Identify which cell holds the provided text, then report its (X, Y) central coordinate. 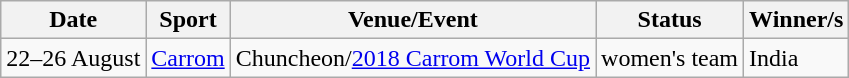
Carrom (188, 58)
Date (74, 20)
India (796, 58)
Sport (188, 20)
Venue/Event (412, 20)
Chuncheon/2018 Carrom World Cup (412, 58)
22–26 August (74, 58)
women's team (670, 58)
Status (670, 20)
Winner/s (796, 20)
